Detect which cell encompasses the target text, then output its [X, Y] center coordinate. 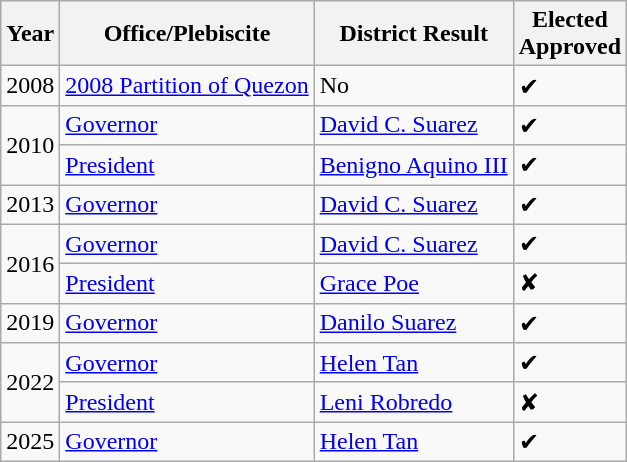
2016 [30, 264]
Danilo Suarez [414, 323]
District Result [414, 34]
2025 [30, 442]
2008 Partition of Quezon [187, 86]
Office/Plebiscite [187, 34]
2022 [30, 382]
Year [30, 34]
Leni Robredo [414, 402]
Benigno Aquino III [414, 165]
2013 [30, 204]
Grace Poe [414, 284]
2010 [30, 144]
2019 [30, 323]
ElectedApproved [570, 34]
2008 [30, 86]
No [414, 86]
